Find where the given text appears and provide that cell's center as (X, Y) coordinate. 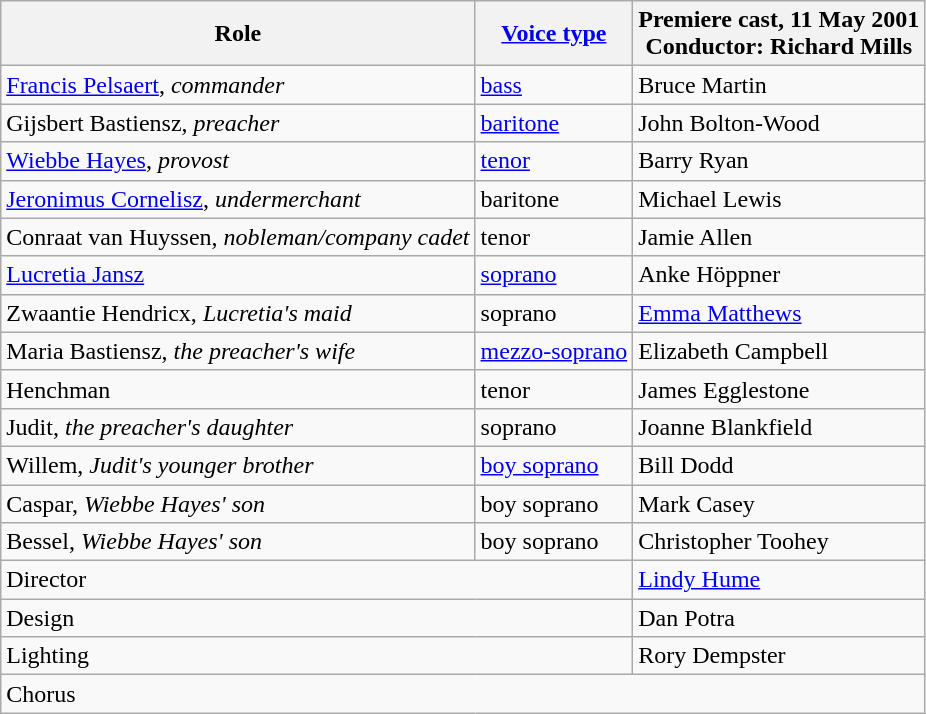
Lindy Hume (779, 580)
Bill Dodd (779, 465)
Rory Dempster (779, 656)
Gijsbert Bastiensz, preacher (238, 123)
Jeronimus Cornelisz, undermerchant (238, 199)
Bruce Martin (779, 85)
James Egglestone (779, 389)
Barry Ryan (779, 161)
Lighting (317, 656)
Emma Matthews (779, 313)
John Bolton-Wood (779, 123)
Judit, the preacher's daughter (238, 427)
Zwaantie Hendricx, Lucretia's maid (238, 313)
Bessel, Wiebbe Hayes' son (238, 542)
Jamie Allen (779, 237)
Wiebbe Hayes, provost (238, 161)
Chorus (463, 694)
Premiere cast, 11 May 2001Conductor: Richard Mills (779, 34)
Mark Casey (779, 503)
Christopher Toohey (779, 542)
Voice type (554, 34)
bass (554, 85)
Caspar, Wiebbe Hayes' son (238, 503)
Maria Bastiensz, the preacher's wife (238, 351)
Role (238, 34)
Lucretia Jansz (238, 275)
Michael Lewis (779, 199)
mezzo-soprano (554, 351)
Conraat van Huyssen, nobleman/company cadet (238, 237)
Francis Pelsaert, commander (238, 85)
Joanne Blankfield (779, 427)
Anke Höppner (779, 275)
Willem, Judit's younger brother (238, 465)
Design (317, 618)
Director (317, 580)
Elizabeth Campbell (779, 351)
Henchman (238, 389)
Dan Potra (779, 618)
